Provide the (X, Y) coordinate of the cell's center where the given text is located.  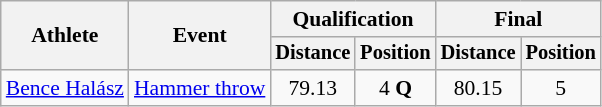
Event (200, 36)
80.15 (478, 88)
Athlete (65, 36)
79.13 (312, 88)
Final (518, 19)
Bence Halász (65, 88)
Hammer throw (200, 88)
Qualification (352, 19)
5 (561, 88)
4 Q (395, 88)
